Locate the cell with the specified text and output its [x, y] center coordinate. 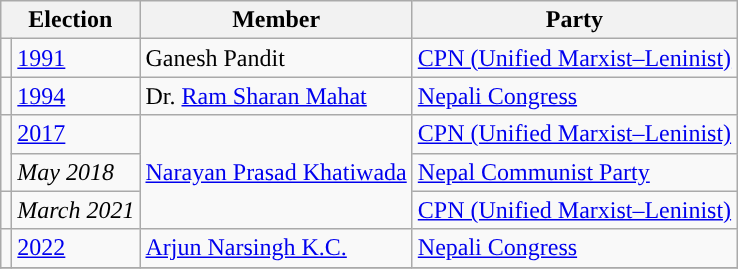
Party [574, 20]
March 2021 [76, 210]
Narayan Prasad Khatiwada [276, 172]
2017 [76, 134]
Dr. Ram Sharan Mahat [276, 96]
Election [70, 20]
Nepal Communist Party [574, 172]
1991 [76, 58]
Member [276, 20]
May 2018 [76, 172]
Arjun Narsingh K.C. [276, 248]
Ganesh Pandit [276, 58]
1994 [76, 96]
2022 [76, 248]
